Find where the given text appears and provide that cell's center as [X, Y] coordinate. 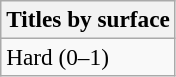
Hard (0–1) [88, 57]
Titles by surface [88, 19]
